Extract the (x, y) coordinate from the center of the cell holding the provided text.  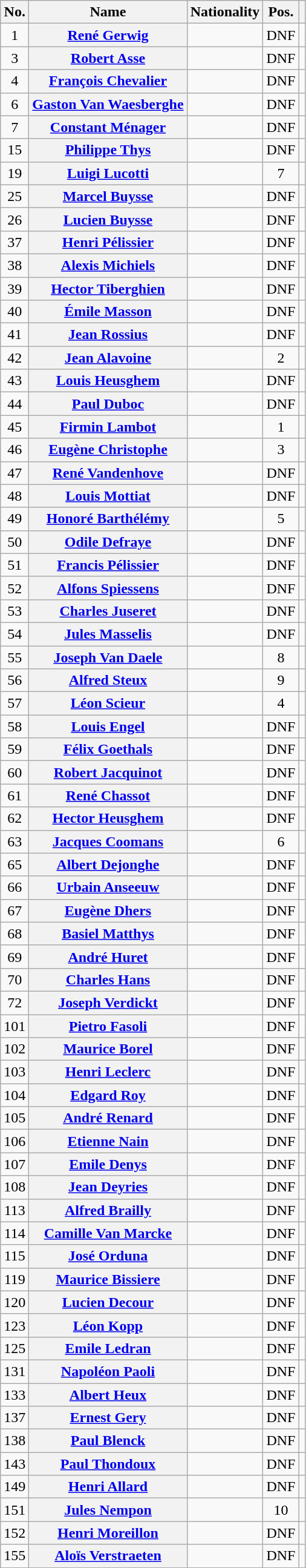
56 (15, 680)
Jean Alavoine (108, 358)
8 (281, 657)
120 (15, 1302)
Napoléon Paoli (108, 1371)
René Chassot (108, 796)
Eugène Dhers (108, 911)
45 (15, 427)
André Huret (108, 957)
Constant Ménager (108, 127)
49 (15, 519)
Léon Scieur (108, 703)
Odile Defraye (108, 542)
Paul Blenck (108, 1441)
Joseph Van Daele (108, 657)
138 (15, 1441)
Jules Masselis (108, 634)
60 (15, 772)
119 (15, 1279)
41 (15, 335)
Maurice Bissiere (108, 1279)
52 (15, 588)
No. (15, 12)
Etienne Nain (108, 1141)
115 (15, 1256)
69 (15, 957)
107 (15, 1164)
Henri Moreillon (108, 1533)
Emile Ledran (108, 1348)
40 (15, 312)
René Gerwig (108, 35)
151 (15, 1510)
63 (15, 842)
Alfred Steux (108, 680)
26 (15, 219)
133 (15, 1394)
Jean Deyries (108, 1187)
Firmin Lambot (108, 427)
Gaston Van Waesberghe (108, 104)
Jean Rossius (108, 335)
Honoré Barthélémy (108, 519)
43 (15, 381)
25 (15, 196)
37 (15, 242)
Ernest Gery (108, 1418)
55 (15, 657)
72 (15, 1003)
Henri Leclerc (108, 1072)
Luigi Lucotti (108, 173)
108 (15, 1187)
François Chevalier (108, 81)
Emile Denys (108, 1164)
Name (108, 12)
102 (15, 1049)
104 (15, 1095)
Jules Nempon (108, 1510)
Hector Tiberghien (108, 289)
103 (15, 1072)
39 (15, 289)
15 (15, 150)
68 (15, 934)
Charles Hans (108, 980)
152 (15, 1533)
Pos. (281, 12)
Émile Masson (108, 312)
123 (15, 1325)
125 (15, 1348)
54 (15, 634)
Louis Heusghem (108, 381)
Pietro Fasoli (108, 1026)
58 (15, 726)
Lucien Decour (108, 1302)
Camille Van Marcke (108, 1233)
61 (15, 796)
Joseph Verdickt (108, 1003)
Jacques Coomans (108, 842)
131 (15, 1371)
57 (15, 703)
Lucien Buysse (108, 219)
143 (15, 1464)
Charles Juseret (108, 611)
42 (15, 358)
Henri Pélissier (108, 242)
Maurice Borel (108, 1049)
Henri Allard (108, 1487)
Paul Thondoux (108, 1464)
47 (15, 473)
Louis Engel (108, 726)
53 (15, 611)
2 (281, 358)
Alfred Brailly (108, 1210)
René Vandenhove (108, 473)
Francis Pélissier (108, 565)
Louis Mottiat (108, 496)
Albert Dejonghe (108, 865)
Alexis Michiels (108, 265)
Marcel Buysse (108, 196)
67 (15, 911)
Philippe Thys (108, 150)
Eugène Christophe (108, 450)
Léon Kopp (108, 1325)
Basiel Matthys (108, 934)
51 (15, 565)
105 (15, 1118)
65 (15, 865)
101 (15, 1026)
Félix Goethals (108, 749)
Edgard Roy (108, 1095)
Albert Heux (108, 1394)
137 (15, 1418)
48 (15, 496)
106 (15, 1141)
José Orduna (108, 1256)
Paul Duboc (108, 404)
66 (15, 888)
Aloïs Verstraeten (108, 1556)
62 (15, 819)
70 (15, 980)
50 (15, 542)
10 (281, 1510)
44 (15, 404)
5 (281, 519)
Alfons Spiessens (108, 588)
38 (15, 265)
113 (15, 1210)
Urbain Anseeuw (108, 888)
46 (15, 450)
149 (15, 1487)
19 (15, 173)
155 (15, 1556)
59 (15, 749)
Robert Jacquinot (108, 772)
Nationality (225, 12)
André Renard (108, 1118)
Robert Asse (108, 58)
Hector Heusghem (108, 819)
9 (281, 680)
114 (15, 1233)
